Pinpoint the cell where the given text exists, returning its (X, Y) midpoint coordinate. 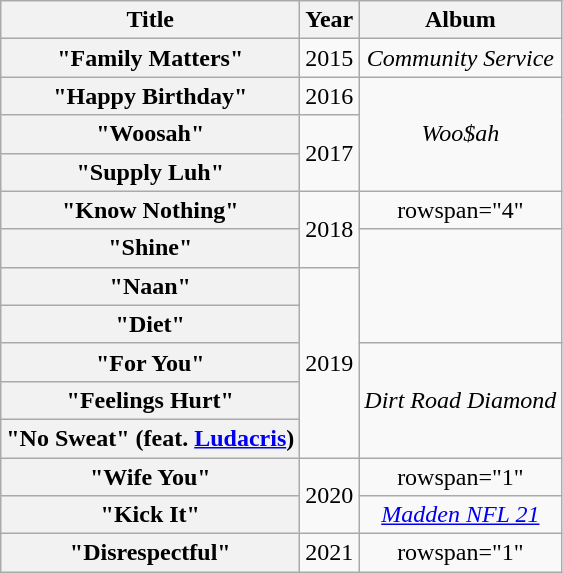
"Family Matters" (150, 58)
2021 (330, 553)
"Wife You" (150, 477)
"Kick It" (150, 515)
2017 (330, 153)
"Feelings Hurt" (150, 400)
"Shine" (150, 248)
2016 (330, 96)
Dirt Road Diamond (460, 400)
Year (330, 20)
"Supply Luh" (150, 172)
"Woosah" (150, 134)
rowspan="4" (460, 210)
"Disrespectful" (150, 553)
Title (150, 20)
2018 (330, 229)
"Know Nothing" (150, 210)
"No Sweat" (feat. Ludacris) (150, 438)
Album (460, 20)
Madden NFL 21 (460, 515)
2019 (330, 362)
Community Service (460, 58)
2020 (330, 496)
"Happy Birthday" (150, 96)
"Naan" (150, 286)
"Diet" (150, 324)
Woo$ah (460, 134)
"For You" (150, 362)
2015 (330, 58)
